Determine the (x, y) coordinate at the center of the cell enclosing the given text.  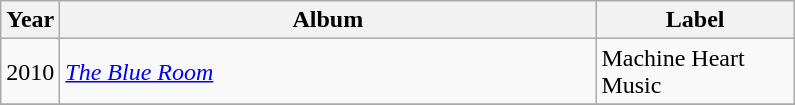
Year (30, 20)
Album (328, 20)
2010 (30, 72)
Label (696, 20)
Machine Heart Music (696, 72)
The Blue Room (328, 72)
